Pinpoint the cell where the given text exists, returning its [X, Y] midpoint coordinate. 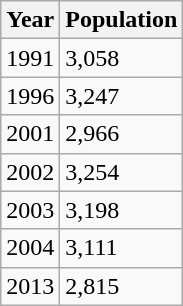
Year [30, 20]
2002 [30, 172]
2,815 [122, 286]
1991 [30, 58]
2013 [30, 286]
2,966 [122, 134]
2004 [30, 248]
3,198 [122, 210]
2001 [30, 134]
3,254 [122, 172]
3,111 [122, 248]
1996 [30, 96]
2003 [30, 210]
3,247 [122, 96]
3,058 [122, 58]
Population [122, 20]
